Return (x, y) of the center of cell containing provided text 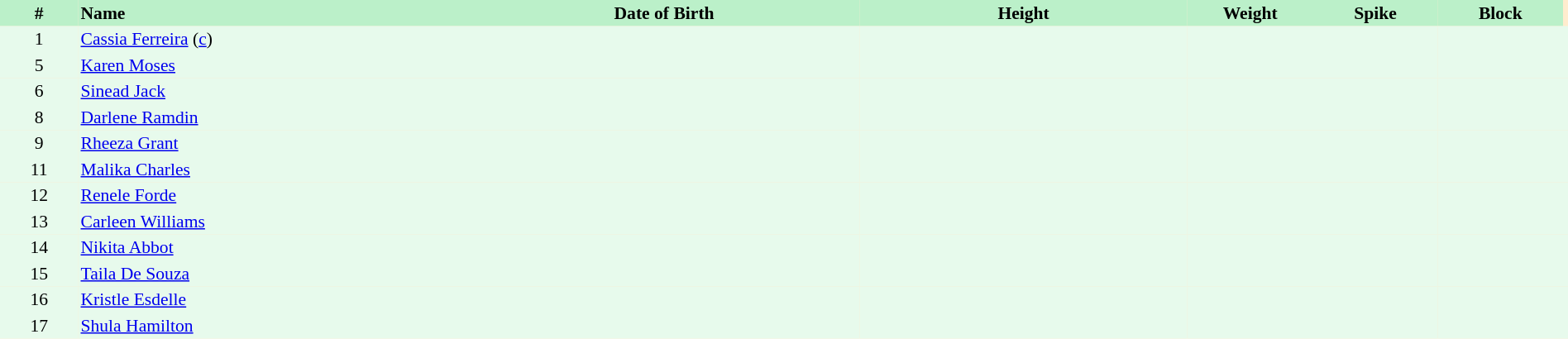
Height (1024, 13)
8 (39, 117)
Sinead Jack (273, 91)
1 (39, 40)
11 (39, 169)
13 (39, 222)
12 (39, 195)
Cassia Ferreira (c) (273, 40)
Spike (1374, 13)
Renele Forde (273, 195)
17 (39, 326)
Darlene Ramdin (273, 117)
Weight (1250, 13)
Karen Moses (273, 65)
Name (273, 13)
Nikita Abbot (273, 248)
Shula Hamilton (273, 326)
16 (39, 299)
6 (39, 91)
Kristle Esdelle (273, 299)
Malika Charles (273, 169)
Carleen Williams (273, 222)
9 (39, 144)
Block (1500, 13)
5 (39, 65)
15 (39, 274)
Rheeza Grant (273, 144)
# (39, 13)
14 (39, 248)
Date of Birth (664, 13)
Taila De Souza (273, 274)
